Find where the given text appears and provide that cell's center as [x, y] coordinate. 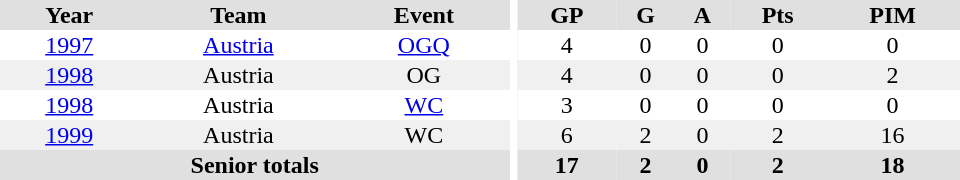
A [702, 15]
Event [424, 15]
3 [568, 105]
1999 [69, 135]
16 [892, 135]
Team [238, 15]
OGQ [424, 45]
G [646, 15]
Year [69, 15]
6 [568, 135]
GP [568, 15]
Senior totals [254, 165]
17 [568, 165]
PIM [892, 15]
1997 [69, 45]
OG [424, 75]
18 [892, 165]
Pts [778, 15]
